Return the [X, Y] coordinate for the center point of the cell that contains the specified text.  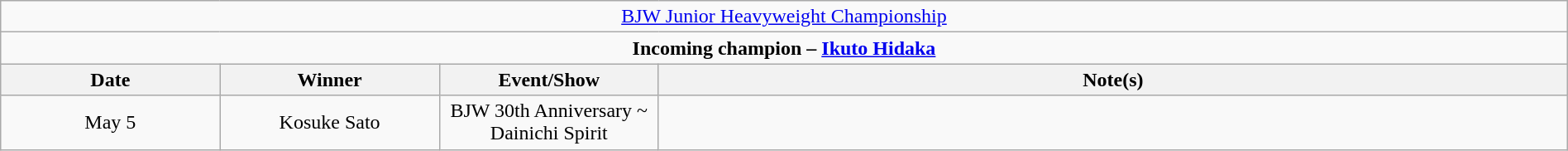
BJW Junior Heavyweight Championship [784, 17]
Incoming champion – Ikuto Hidaka [784, 48]
Winner [329, 80]
BJW 30th Anniversary ~ Dainichi Spirit [549, 123]
Date [111, 80]
Note(s) [1113, 80]
May 5 [111, 123]
Kosuke Sato [329, 123]
Event/Show [549, 80]
